For the text-containing cell, return its midpoint in (X, Y) coordinate format. 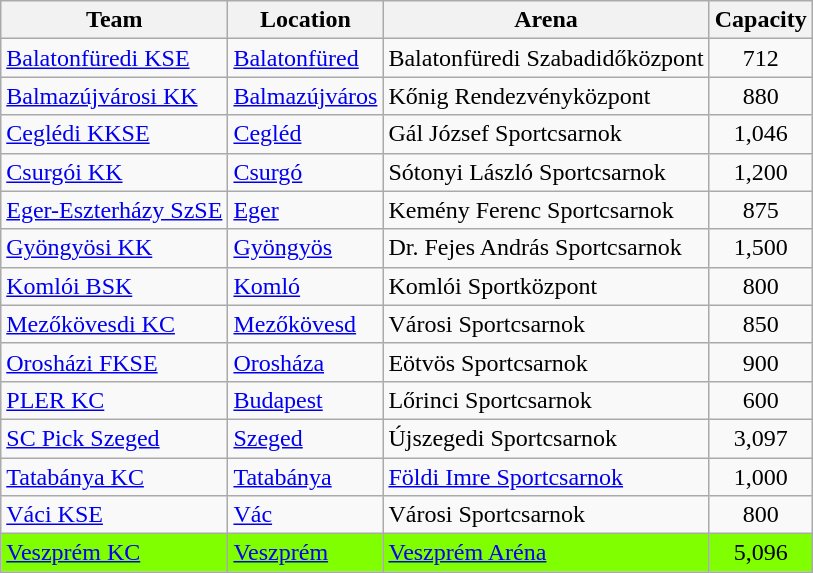
600 (760, 400)
Eötvös Sportcsarnok (546, 362)
Veszprém (306, 553)
Földi Imre Sportcsarnok (546, 477)
Komló (306, 286)
Kemény Ferenc Sportcsarnok (546, 210)
Váci KSE (114, 515)
Balatonfüredi Szabadidőközpont (546, 58)
PLER KC (114, 400)
Vác (306, 515)
SC Pick Szeged (114, 438)
Veszprém Aréna (546, 553)
Capacity (760, 20)
Balmazújváros (306, 96)
1,500 (760, 248)
Eger-Eszterházy SzSE (114, 210)
Team (114, 20)
Dr. Fejes András Sportcsarnok (546, 248)
Balatonfüred (306, 58)
1,046 (760, 134)
850 (760, 324)
3,097 (760, 438)
Tatabánya KC (114, 477)
Balmazújvárosi KK (114, 96)
712 (760, 58)
Szeged (306, 438)
Tatabánya (306, 477)
5,096 (760, 553)
Cegléd (306, 134)
900 (760, 362)
Location (306, 20)
1,200 (760, 172)
Gyöngyösi KK (114, 248)
1,000 (760, 477)
Csurgói KK (114, 172)
Komlói Sportközpont (546, 286)
Kőnig Rendezvényközpont (546, 96)
Lőrinci Sportcsarnok (546, 400)
Mezőkövesdi KC (114, 324)
Ceglédi KKSE (114, 134)
875 (760, 210)
Budapest (306, 400)
Balatonfüredi KSE (114, 58)
Gál József Sportcsarnok (546, 134)
Orosházi FKSE (114, 362)
Sótonyi László Sportcsarnok (546, 172)
Mezőkövesd (306, 324)
Gyöngyös (306, 248)
Orosháza (306, 362)
Komlói BSK (114, 286)
Eger (306, 210)
Veszprém KC (114, 553)
Arena (546, 20)
Csurgó (306, 172)
880 (760, 96)
Újszegedi Sportcsarnok (546, 438)
